Output the (X, Y) coordinate of the center of the cell containing the given text.  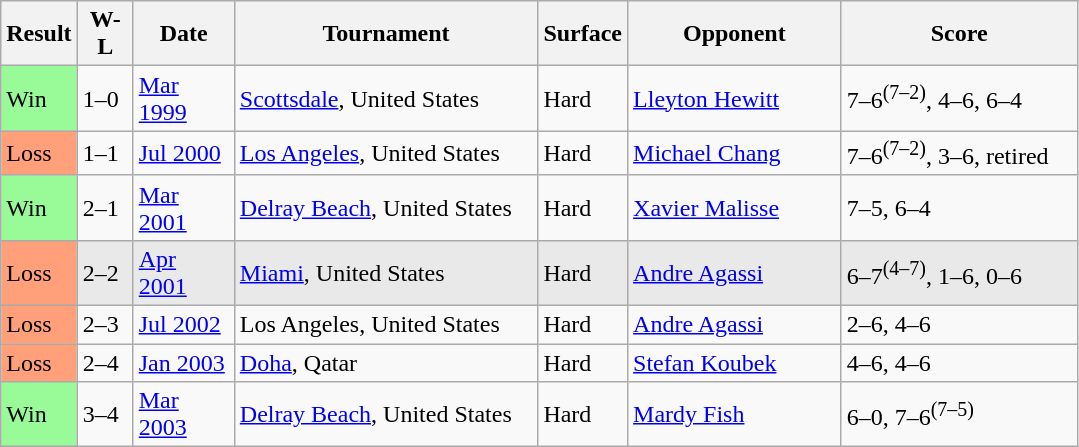
Michael Chang (735, 154)
Apr 2001 (184, 272)
Stefan Koubek (735, 363)
7–5, 6–4 (959, 208)
1–0 (105, 98)
7–6(7–2), 3–6, retired (959, 154)
1–1 (105, 154)
2–3 (105, 325)
Mar 1999 (184, 98)
2–6, 4–6 (959, 325)
Opponent (735, 34)
Score (959, 34)
Lleyton Hewitt (735, 98)
Jan 2003 (184, 363)
Surface (583, 34)
Jul 2000 (184, 154)
4–6, 4–6 (959, 363)
2–4 (105, 363)
7–6(7–2), 4–6, 6–4 (959, 98)
Mardy Fish (735, 414)
Scottsdale, United States (386, 98)
Date (184, 34)
Result (39, 34)
Tournament (386, 34)
Mar 2001 (184, 208)
W-L (105, 34)
6–0, 7–6(7–5) (959, 414)
Jul 2002 (184, 325)
6–7(4–7), 1–6, 0–6 (959, 272)
2–1 (105, 208)
Xavier Malisse (735, 208)
Doha, Qatar (386, 363)
Mar 2003 (184, 414)
Miami, United States (386, 272)
3–4 (105, 414)
2–2 (105, 272)
